Detect which cell encompasses the target text, then output its [x, y] center coordinate. 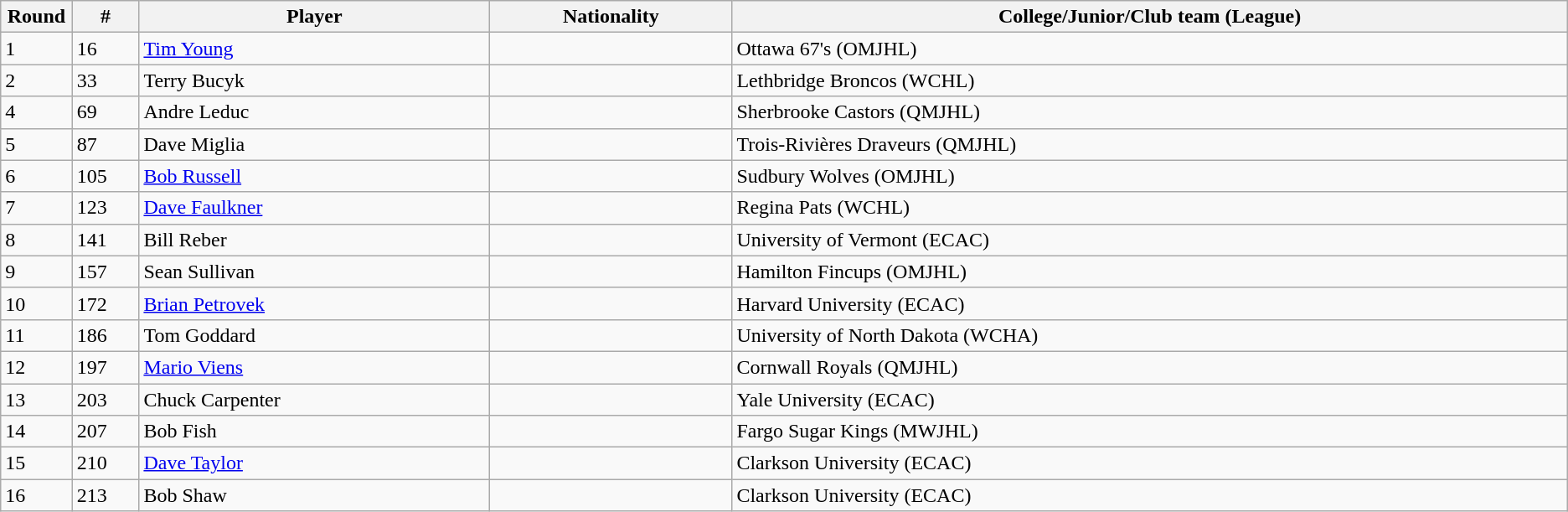
Ottawa 67's (OMJHL) [1149, 49]
Dave Taylor [315, 463]
Brian Petrovek [315, 303]
197 [106, 367]
Round [37, 17]
123 [106, 208]
College/Junior/Club team (League) [1149, 17]
Trois-Rivières Draveurs (QMJHL) [1149, 144]
Dave Faulkner [315, 208]
14 [37, 432]
Dave Miglia [315, 144]
Tom Goddard [315, 335]
Harvard University (ECAC) [1149, 303]
Cornwall Royals (QMJHL) [1149, 367]
1 [37, 49]
Tim Young [315, 49]
213 [106, 495]
4 [37, 112]
Sean Sullivan [315, 272]
10 [37, 303]
141 [106, 240]
University of Vermont (ECAC) [1149, 240]
Bill Reber [315, 240]
Player [315, 17]
Bob Russell [315, 176]
# [106, 17]
Sudbury Wolves (OMJHL) [1149, 176]
7 [37, 208]
Nationality [611, 17]
Yale University (ECAC) [1149, 400]
9 [37, 272]
210 [106, 463]
11 [37, 335]
13 [37, 400]
Bob Shaw [315, 495]
Fargo Sugar Kings (MWJHL) [1149, 432]
33 [106, 80]
Terry Bucyk [315, 80]
8 [37, 240]
157 [106, 272]
69 [106, 112]
Bob Fish [315, 432]
5 [37, 144]
Lethbridge Broncos (WCHL) [1149, 80]
Mario Viens [315, 367]
2 [37, 80]
12 [37, 367]
105 [106, 176]
172 [106, 303]
6 [37, 176]
186 [106, 335]
Regina Pats (WCHL) [1149, 208]
15 [37, 463]
Sherbrooke Castors (QMJHL) [1149, 112]
207 [106, 432]
87 [106, 144]
Andre Leduc [315, 112]
Hamilton Fincups (OMJHL) [1149, 272]
University of North Dakota (WCHA) [1149, 335]
203 [106, 400]
Chuck Carpenter [315, 400]
